For the text-containing cell, return its midpoint in (X, Y) coordinate format. 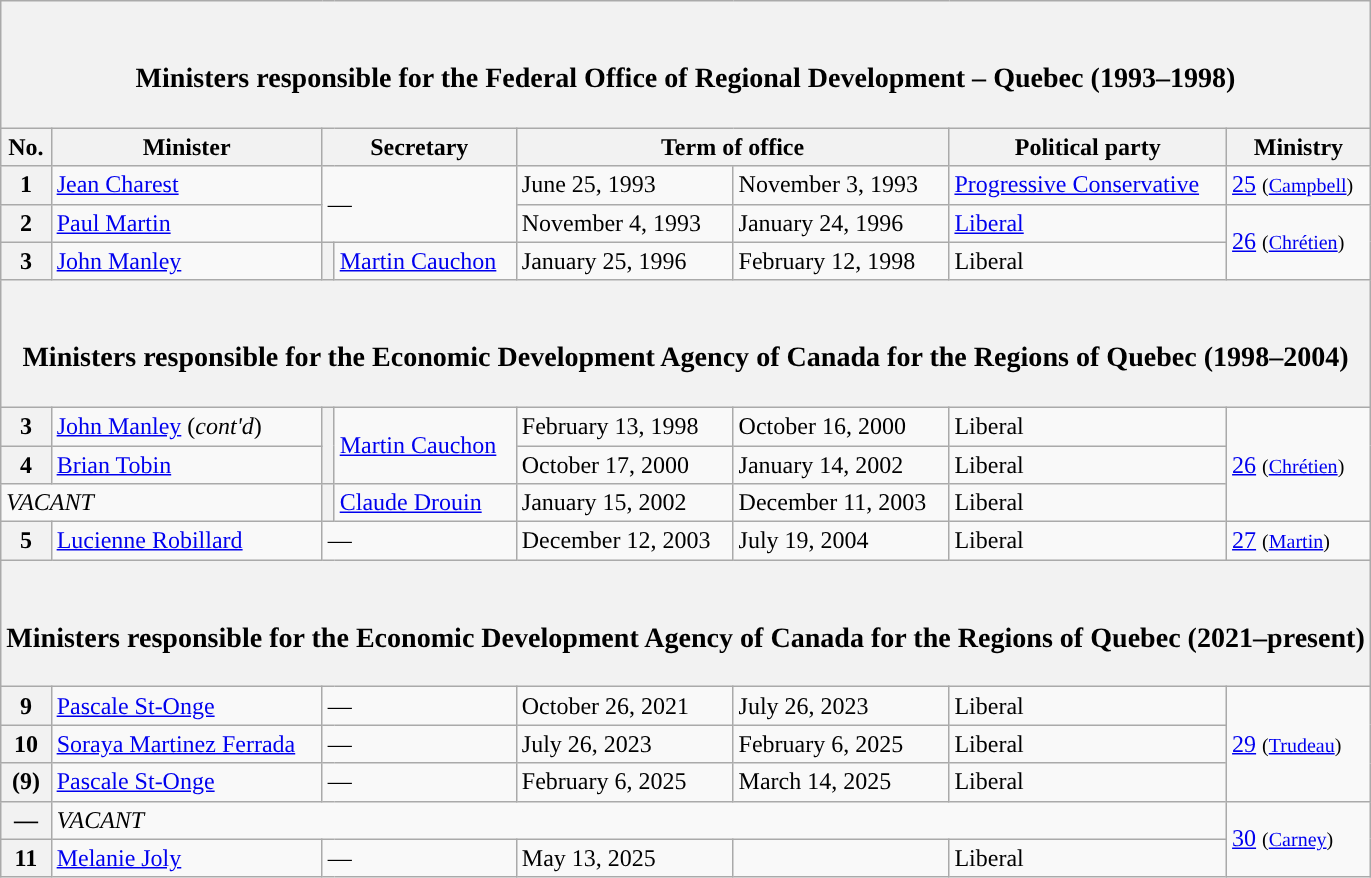
John Manley (186, 261)
November 4, 1993 (624, 223)
December 12, 2003 (624, 541)
January 25, 1996 (624, 261)
11 (26, 858)
Brian Tobin (186, 465)
October 26, 2021 (624, 706)
Secretary (419, 147)
1 (26, 185)
No. (26, 147)
25 (Campbell) (1299, 185)
Paul Martin (186, 223)
10 (26, 744)
May 13, 2025 (624, 858)
4 (26, 465)
Jean Charest (186, 185)
November 3, 1993 (841, 185)
Ministers responsible for the Economic Development Agency of Canada for the Regions of Quebec (2021–present) (686, 624)
January 15, 2002 (624, 503)
Lucienne Robillard (186, 541)
October 16, 2000 (841, 426)
March 14, 2025 (841, 782)
9 (26, 706)
27 (Martin) (1299, 541)
John Manley (cont'd) (186, 426)
Progressive Conservative (1088, 185)
Claude Drouin (425, 503)
January 14, 2002 (841, 465)
(9) (26, 782)
July 19, 2004 (841, 541)
Minister (186, 147)
Soraya Martinez Ferrada (186, 744)
June 25, 1993 (624, 185)
Political party (1088, 147)
2 (26, 223)
30 (Carney) (1299, 839)
December 11, 2003 (841, 503)
October 17, 2000 (624, 465)
Ministers responsible for the Economic Development Agency of Canada for the Regions of Quebec (1998–2004) (686, 344)
29 (Trudeau) (1299, 744)
Melanie Joly (186, 858)
January 24, 1996 (841, 223)
Term of office (732, 147)
Ministry (1299, 147)
Ministers responsible for the Federal Office of Regional Development – Quebec (1993–1998) (686, 64)
February 13, 1998 (624, 426)
February 12, 1998 (841, 261)
5 (26, 541)
